Locate the cell with the specified text and output its [X, Y] center coordinate. 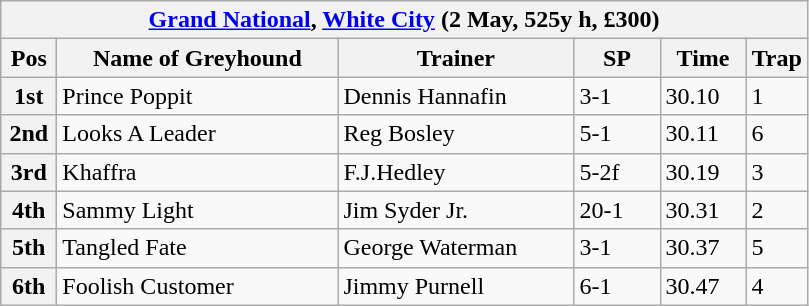
Jimmy Purnell [456, 286]
4th [29, 210]
Tangled Fate [198, 248]
Sammy Light [198, 210]
20-1 [617, 210]
Foolish Customer [198, 286]
30.19 [703, 172]
SP [617, 58]
Trap [776, 58]
Khaffra [198, 172]
30.10 [703, 96]
4 [776, 286]
5-1 [617, 134]
Looks A Leader [198, 134]
6 [776, 134]
6-1 [617, 286]
F.J.Hedley [456, 172]
George Waterman [456, 248]
Prince Poppit [198, 96]
5-2f [617, 172]
Time [703, 58]
Reg Bosley [456, 134]
30.47 [703, 286]
3rd [29, 172]
30.31 [703, 210]
Trainer [456, 58]
6th [29, 286]
Dennis Hannafin [456, 96]
30.11 [703, 134]
2 [776, 210]
Pos [29, 58]
5 [776, 248]
5th [29, 248]
1st [29, 96]
1 [776, 96]
Grand National, White City (2 May, 525y h, £300) [404, 20]
2nd [29, 134]
Jim Syder Jr. [456, 210]
3 [776, 172]
Name of Greyhound [198, 58]
30.37 [703, 248]
